Identify which cell holds the provided text, then report its [X, Y] central coordinate. 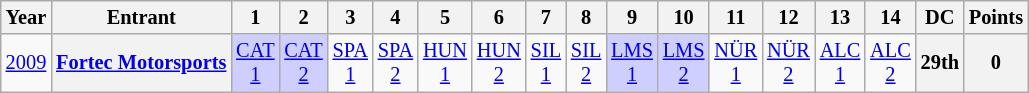
HUN1 [445, 63]
DC [940, 17]
2 [303, 17]
Year [26, 17]
3 [350, 17]
0 [996, 63]
Entrant [141, 17]
CAT2 [303, 63]
9 [632, 17]
6 [499, 17]
14 [890, 17]
2009 [26, 63]
5 [445, 17]
8 [586, 17]
7 [546, 17]
LMS2 [684, 63]
ALC2 [890, 63]
HUN2 [499, 63]
ALC1 [840, 63]
10 [684, 17]
12 [788, 17]
SPA2 [396, 63]
13 [840, 17]
SPA1 [350, 63]
11 [736, 17]
LMS1 [632, 63]
Fortec Motorsports [141, 63]
SIL2 [586, 63]
CAT1 [255, 63]
29th [940, 63]
Points [996, 17]
NÜR1 [736, 63]
4 [396, 17]
NÜR2 [788, 63]
SIL1 [546, 63]
1 [255, 17]
